Provide the [X, Y] coordinate of the cell's center where the given text is located.  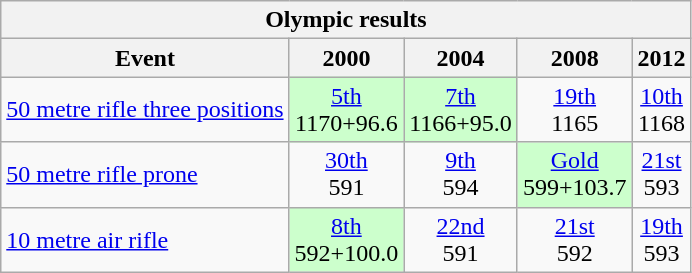
19th1165 [574, 110]
2008 [574, 58]
21st592 [574, 240]
10 metre air rifle [145, 240]
9th594 [461, 174]
Olympic results [346, 20]
10th1168 [662, 110]
5th1170+96.6 [346, 110]
22nd591 [461, 240]
50 metre rifle three positions [145, 110]
Gold599+103.7 [574, 174]
30th591 [346, 174]
2012 [662, 58]
8th592+100.0 [346, 240]
2000 [346, 58]
7th1166+95.0 [461, 110]
Event [145, 58]
21st593 [662, 174]
2004 [461, 58]
19th593 [662, 240]
50 metre rifle prone [145, 174]
